Find where the given text appears and provide that cell's center as (X, Y) coordinate. 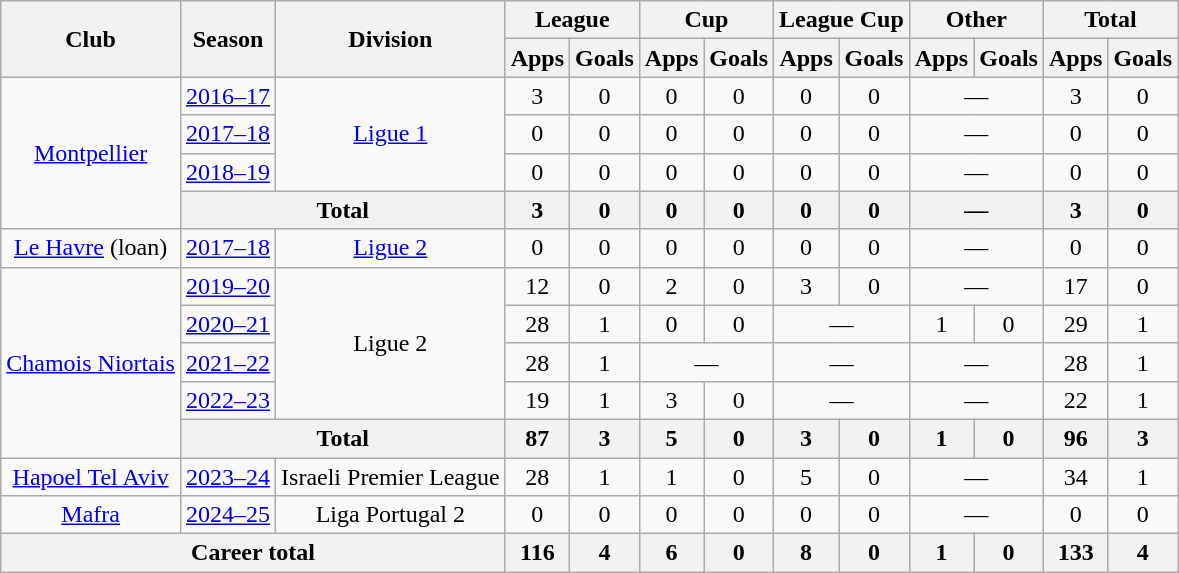
96 (1075, 438)
87 (537, 438)
Season (228, 39)
Israeli Premier League (391, 477)
Career total (253, 553)
2020–21 (228, 324)
2016–17 (228, 96)
2019–20 (228, 286)
Liga Portugal 2 (391, 515)
17 (1075, 286)
6 (671, 553)
8 (806, 553)
Mafra (91, 515)
22 (1075, 400)
Division (391, 39)
Other (976, 20)
12 (537, 286)
29 (1075, 324)
2023–24 (228, 477)
Club (91, 39)
19 (537, 400)
League Cup (842, 20)
Ligue 1 (391, 134)
League (572, 20)
116 (537, 553)
Hapoel Tel Aviv (91, 477)
2021–22 (228, 362)
2024–25 (228, 515)
Le Havre (loan) (91, 248)
2018–19 (228, 172)
2 (671, 286)
34 (1075, 477)
Cup (706, 20)
133 (1075, 553)
2022–23 (228, 400)
Chamois Niortais (91, 362)
Montpellier (91, 153)
